Identify which cell holds the provided text, then report its [x, y] central coordinate. 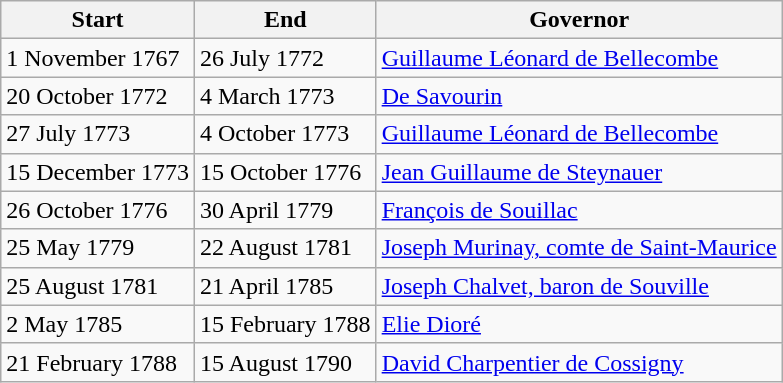
David Charpentier de Cossigny [579, 362]
15 December 1773 [98, 172]
15 February 1788 [285, 324]
25 May 1779 [98, 248]
21 February 1788 [98, 362]
15 August 1790 [285, 362]
Governor [579, 20]
Joseph Murinay, comte de Saint-Maurice [579, 248]
25 August 1781 [98, 286]
15 October 1776 [285, 172]
Start [98, 20]
22 August 1781 [285, 248]
20 October 1772 [98, 96]
Jean Guillaume de Steynauer [579, 172]
4 October 1773 [285, 134]
27 July 1773 [98, 134]
2 May 1785 [98, 324]
26 October 1776 [98, 210]
4 March 1773 [285, 96]
30 April 1779 [285, 210]
End [285, 20]
De Savourin [579, 96]
Elie Dioré [579, 324]
26 July 1772 [285, 58]
François de Souillac [579, 210]
1 November 1767 [98, 58]
21 April 1785 [285, 286]
Joseph Chalvet, baron de Souville [579, 286]
